Capture the cell that displays the provided text and extract its [X, Y] central coordinate. 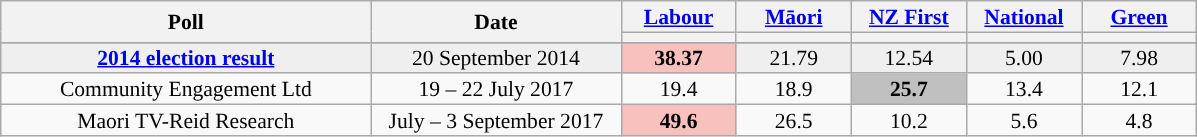
20 September 2014 [496, 58]
7.98 [1140, 58]
Community Engagement Ltd [186, 90]
Labour [678, 16]
National [1024, 16]
Date [496, 22]
July – 3 September 2017 [496, 120]
Māori [794, 16]
10.2 [908, 120]
13.4 [1024, 90]
Maori TV-Reid Research [186, 120]
19 – 22 July 2017 [496, 90]
Poll [186, 22]
25.7 [908, 90]
12.54 [908, 58]
2014 election result [186, 58]
5.6 [1024, 120]
4.8 [1140, 120]
NZ First [908, 16]
21.79 [794, 58]
38.37 [678, 58]
5.00 [1024, 58]
12.1 [1140, 90]
49.6 [678, 120]
26.5 [794, 120]
19.4 [678, 90]
Green [1140, 16]
18.9 [794, 90]
